Find where the given text appears and provide that cell's center as (X, Y) coordinate. 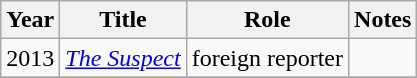
The Suspect (123, 58)
Notes (383, 20)
Role (267, 20)
Title (123, 20)
foreign reporter (267, 58)
2013 (30, 58)
Year (30, 20)
